Provide the [x, y] coordinate of the cell's center where the given text is located.  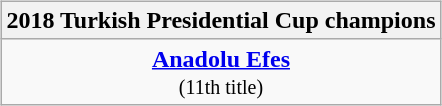
Anadolu Efes(11th title) [221, 72]
2018 Turkish Presidential Cup champions [221, 20]
